Return the [x, y] coordinate for the center point of the cell that contains the specified text.  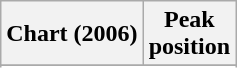
Chart (2006) [72, 34]
Peakposition [189, 34]
